Identify which cell holds the provided text, then report its (X, Y) central coordinate. 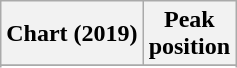
Peakposition (189, 34)
Chart (2019) (72, 34)
